Pinpoint the cell where the given text exists, returning its [x, y] midpoint coordinate. 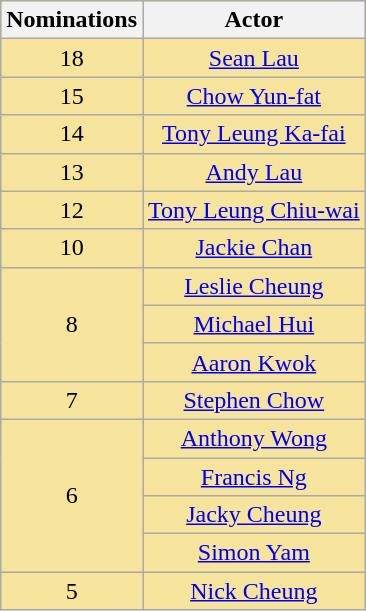
14 [72, 134]
Michael Hui [254, 324]
10 [72, 248]
13 [72, 172]
7 [72, 400]
Stephen Chow [254, 400]
12 [72, 210]
Jacky Cheung [254, 515]
Leslie Cheung [254, 286]
6 [72, 495]
Nominations [72, 20]
5 [72, 591]
18 [72, 58]
Francis Ng [254, 477]
Tony Leung Ka-fai [254, 134]
Actor [254, 20]
Sean Lau [254, 58]
15 [72, 96]
Chow Yun-fat [254, 96]
Anthony Wong [254, 438]
Simon Yam [254, 553]
8 [72, 324]
Tony Leung Chiu-wai [254, 210]
Jackie Chan [254, 248]
Andy Lau [254, 172]
Aaron Kwok [254, 362]
Nick Cheung [254, 591]
